Extract the (x, y) coordinate from the center of the cell holding the provided text.  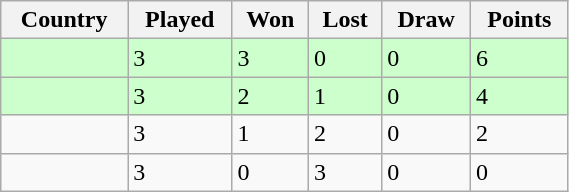
4 (520, 96)
Won (270, 20)
6 (520, 58)
Country (64, 20)
Draw (426, 20)
Points (520, 20)
Played (180, 20)
Lost (346, 20)
